Provide the (X, Y) coordinate of the cell's center where the given text is located.  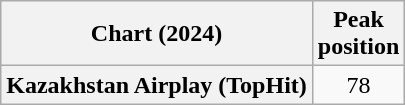
Chart (2024) (157, 34)
Peakposition (358, 34)
78 (358, 85)
Kazakhstan Airplay (TopHit) (157, 85)
